Search for the cell housing the specified text and yield its (X, Y) center coordinate. 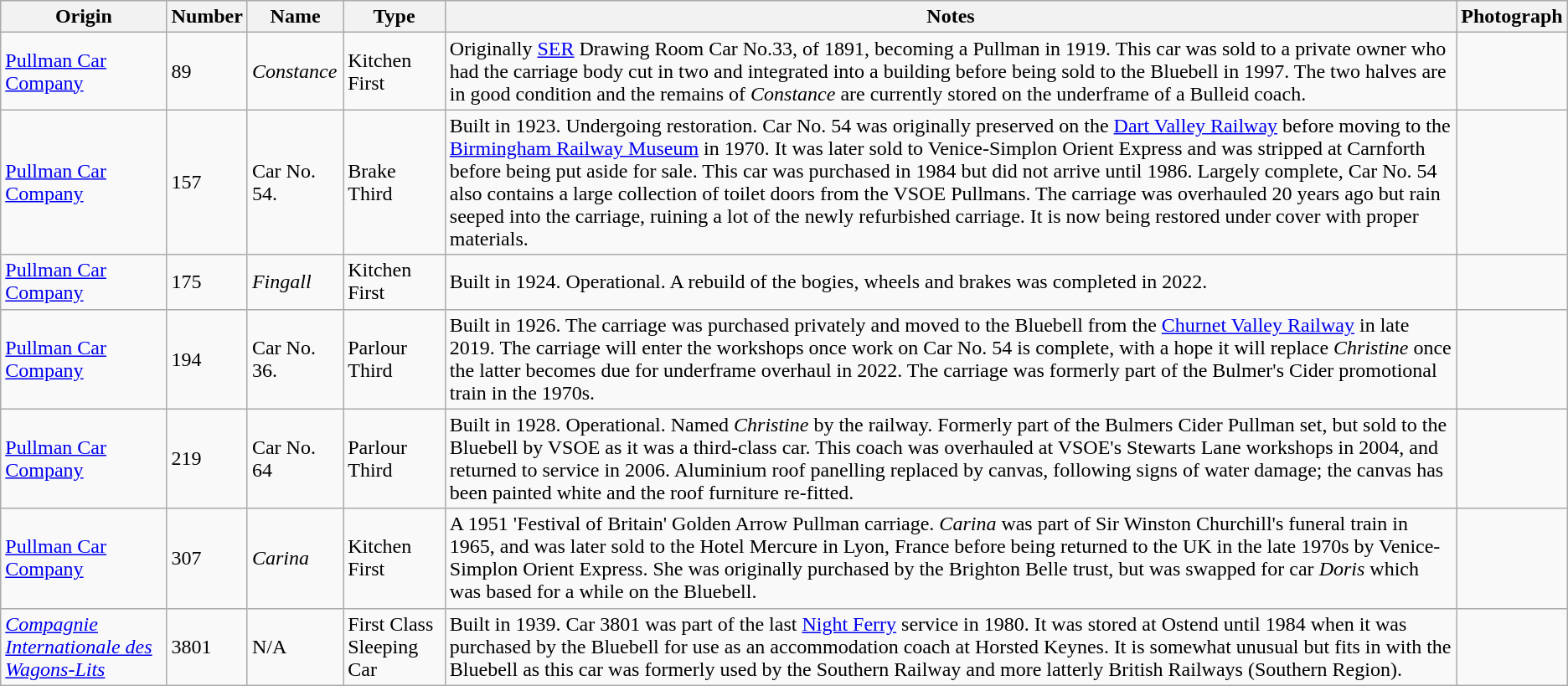
Origin (84, 17)
Fingall (295, 281)
157 (207, 183)
307 (207, 558)
194 (207, 358)
Constance (295, 71)
3801 (207, 647)
Number (207, 17)
Notes (951, 17)
89 (207, 71)
Name (295, 17)
First Class Sleeping Car (395, 647)
Photograph (1512, 17)
175 (207, 281)
Carina (295, 558)
Car No. 36. (295, 358)
Compagnie Internationale des Wagons-Lits (84, 647)
219 (207, 459)
Brake Third (395, 183)
Car No. 54. (295, 183)
N/A (295, 647)
Car No. 64 (295, 459)
Type (395, 17)
Built in 1924. Operational. A rebuild of the bogies, wheels and brakes was completed in 2022. (951, 281)
